Identify which cell holds the provided text, then report its [x, y] central coordinate. 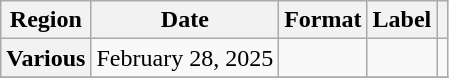
Various [46, 58]
Label [402, 20]
Region [46, 20]
Format [323, 20]
Date [185, 20]
February 28, 2025 [185, 58]
